Locate the cell with the specified text and output its (x, y) center coordinate. 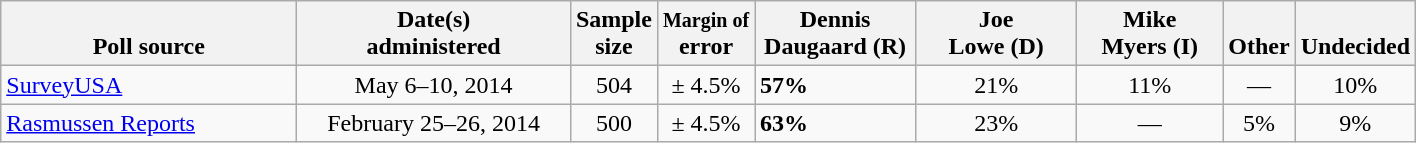
DennisDaugaard (R) (836, 34)
63% (836, 123)
504 (614, 85)
57% (836, 85)
5% (1259, 123)
11% (1150, 85)
21% (996, 85)
SurveyUSA (149, 85)
Other (1259, 34)
10% (1355, 85)
Date(s)administered (434, 34)
February 25–26, 2014 (434, 123)
23% (996, 123)
Margin oferror (706, 34)
MikeMyers (I) (1150, 34)
Rasmussen Reports (149, 123)
May 6–10, 2014 (434, 85)
Undecided (1355, 34)
Poll source (149, 34)
Samplesize (614, 34)
9% (1355, 123)
JoeLowe (D) (996, 34)
500 (614, 123)
